Detect which cell encompasses the target text, then output its [X, Y] center coordinate. 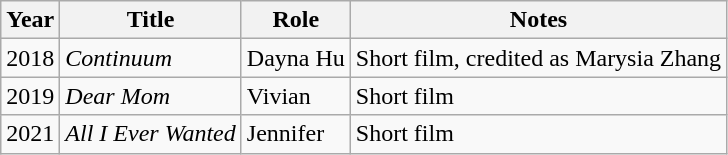
Short film, credited as Marysia Zhang [538, 58]
Title [150, 20]
Continuum [150, 58]
All I Ever Wanted [150, 134]
Notes [538, 20]
Jennifer [296, 134]
Dear Mom [150, 96]
2019 [30, 96]
Role [296, 20]
Dayna Hu [296, 58]
2021 [30, 134]
Year [30, 20]
Vivian [296, 96]
2018 [30, 58]
